Capture the cell that displays the provided text and extract its (X, Y) central coordinate. 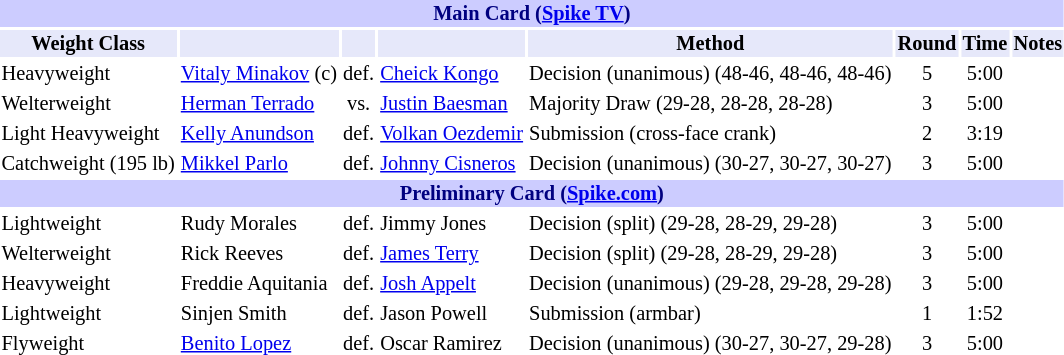
Jimmy Jones (452, 224)
Freddie Aquitania (258, 284)
Cheick Kongo (452, 74)
vs. (359, 104)
Time (985, 44)
Method (710, 44)
3:19 (985, 134)
Preliminary Card (Spike.com) (532, 194)
Decision (unanimous) (29-28, 29-28, 29-28) (710, 284)
Rudy Morales (258, 224)
Mikkel Parlo (258, 164)
Rick Reeves (258, 254)
Herman Terrado (258, 104)
1 (927, 314)
Submission (cross-face crank) (710, 134)
1:52 (985, 314)
Johnny Cisneros (452, 164)
Decision (unanimous) (30-27, 30-27, 30-27) (710, 164)
Jason Powell (452, 314)
Round (927, 44)
5 (927, 74)
Josh Appelt (452, 284)
Notes (1038, 44)
Main Card (Spike TV) (532, 14)
Weight Class (88, 44)
2 (927, 134)
Vitaly Minakov (c) (258, 74)
Catchweight (195 lb) (88, 164)
Volkan Oezdemir (452, 134)
Decision (unanimous) (48-46, 48-46, 48-46) (710, 74)
Majority Draw (29-28, 28-28, 28-28) (710, 104)
Submission (armbar) (710, 314)
Light Heavyweight (88, 134)
Kelly Anundson (258, 134)
Justin Baesman (452, 104)
James Terry (452, 254)
Sinjen Smith (258, 314)
